From the cell containing the given text, extract its center point as [x, y] coordinate. 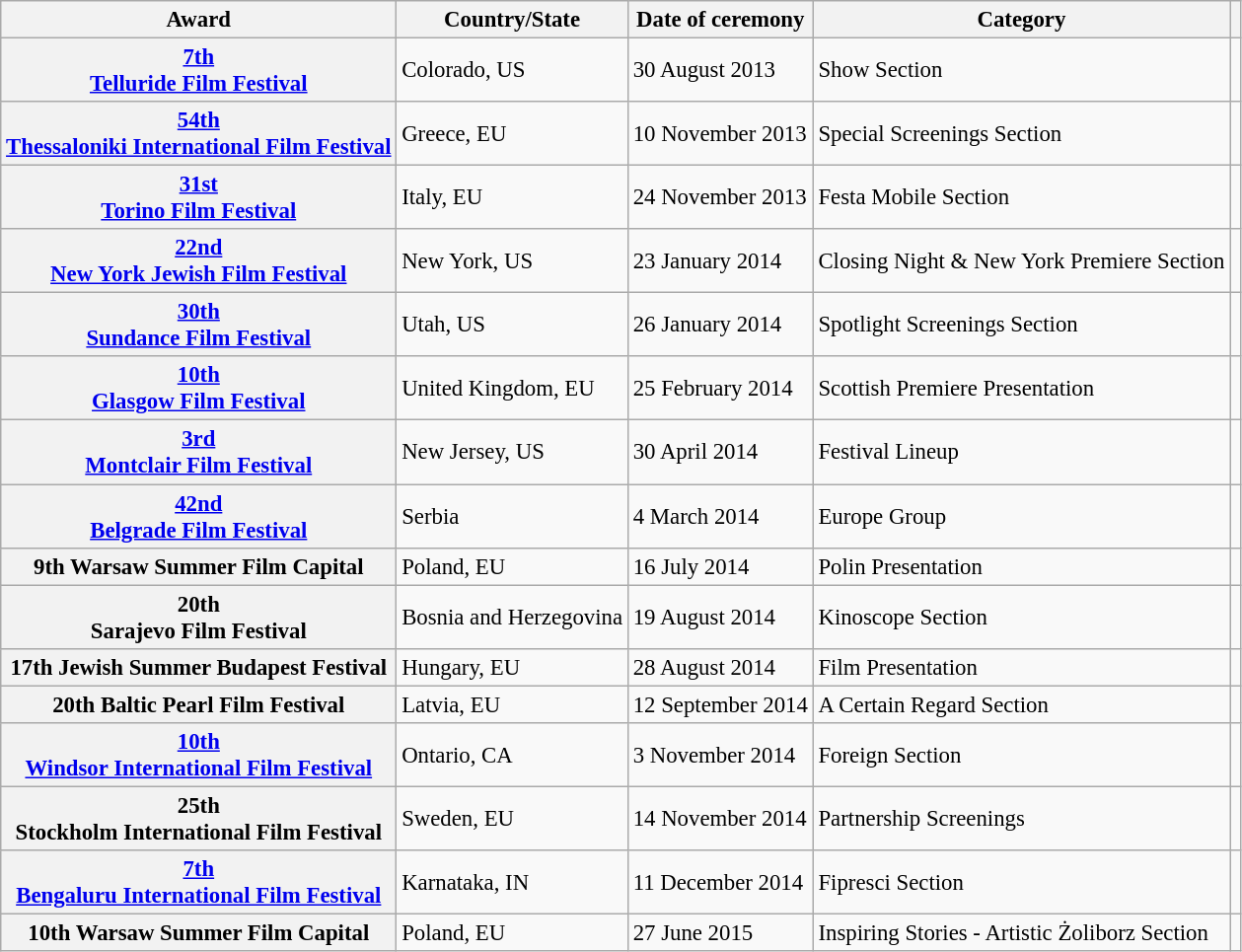
25th Stockholm International Film Festival [199, 819]
22nd New York Jewish Film Festival [199, 260]
Date of ceremony [720, 20]
26 January 2014 [720, 326]
14 November 2014 [720, 819]
30 April 2014 [720, 452]
30 August 2013 [720, 71]
Inspiring Stories - Artistic Żoliborz Section [1022, 932]
Kinoscope Section [1022, 618]
Category [1022, 20]
Utah, US [513, 326]
17th Jewish Summer Budapest Festival [199, 667]
Foreign Section [1022, 756]
Italy, EU [513, 197]
New York, US [513, 260]
Spotlight Screenings Section [1022, 326]
Serbia [513, 517]
23 January 2014 [720, 260]
20th Baltic Pearl Film Festival [199, 704]
9th Warsaw Summer Film Capital [199, 566]
7th Bengaluru International Film Festival [199, 882]
Sweden, EU [513, 819]
31st Torino Film Festival [199, 197]
11 December 2014 [720, 882]
New Jersey, US [513, 452]
10 November 2013 [720, 134]
Bosnia and Herzegovina [513, 618]
United Kingdom, EU [513, 389]
Greece, EU [513, 134]
4 March 2014 [720, 517]
Polin Presentation [1022, 566]
Latvia, EU [513, 704]
Closing Night & New York Premiere Section [1022, 260]
24 November 2013 [720, 197]
Colorado, US [513, 71]
54th Thessaloniki International Film Festival [199, 134]
Special Screenings Section [1022, 134]
10th Glasgow Film Festival [199, 389]
Ontario, CA [513, 756]
Film Presentation [1022, 667]
Award [199, 20]
Festival Lineup [1022, 452]
3rd Montclair Film Festival [199, 452]
20th Sarajevo Film Festival [199, 618]
30th Sundance Film Festival [199, 326]
3 November 2014 [720, 756]
10th Warsaw Summer Film Capital [199, 932]
Scottish Premiere Presentation [1022, 389]
16 July 2014 [720, 566]
25 February 2014 [720, 389]
10th Windsor International Film Festival [199, 756]
19 August 2014 [720, 618]
12 September 2014 [720, 704]
Show Section [1022, 71]
Karnataka, IN [513, 882]
Hungary, EU [513, 667]
27 June 2015 [720, 932]
Partnership Screenings [1022, 819]
Country/State [513, 20]
Fipresci Section [1022, 882]
Europe Group [1022, 517]
A Certain Regard Section [1022, 704]
42nd Belgrade Film Festival [199, 517]
7th Telluride Film Festival [199, 71]
28 August 2014 [720, 667]
Festa Mobile Section [1022, 197]
